Identify which cell holds the provided text, then report its (X, Y) central coordinate. 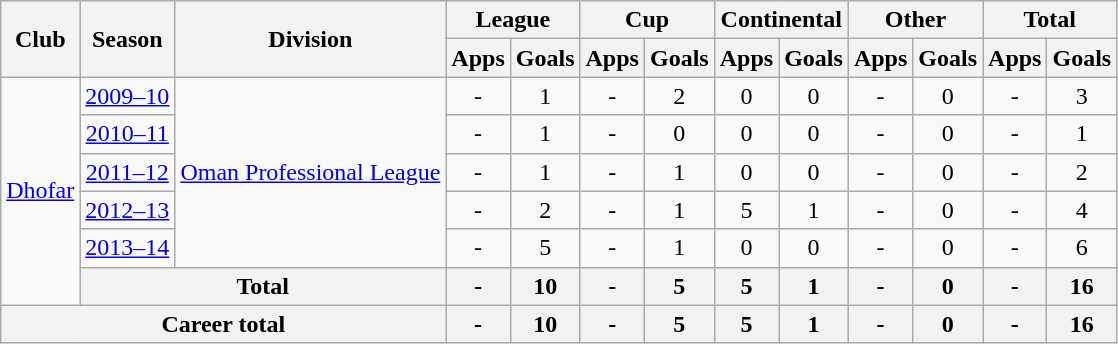
4 (1082, 210)
Other (915, 20)
Season (128, 39)
2013–14 (128, 248)
Club (40, 39)
League (513, 20)
6 (1082, 248)
2010–11 (128, 134)
Career total (224, 324)
3 (1082, 96)
2011–12 (128, 172)
Cup (647, 20)
Division (310, 39)
2009–10 (128, 96)
Dhofar (40, 191)
Continental (781, 20)
Oman Professional League (310, 172)
2012–13 (128, 210)
